Return (X, Y) of the center of cell containing provided text 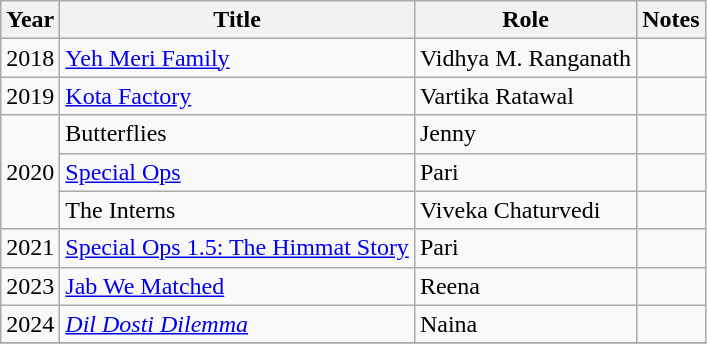
2019 (30, 96)
Special Ops 1.5: The Himmat Story (238, 248)
Jenny (525, 134)
2024 (30, 324)
Vidhya M. Ranganath (525, 58)
Yeh Meri Family (238, 58)
Butterflies (238, 134)
Vartika Ratawal (525, 96)
Special Ops (238, 172)
Reena (525, 286)
Role (525, 20)
2018 (30, 58)
2023 (30, 286)
Viveka Chaturvedi (525, 210)
Notes (671, 20)
Title (238, 20)
Jab We Matched (238, 286)
The Interns (238, 210)
Year (30, 20)
2021 (30, 248)
2020 (30, 172)
Dil Dosti Dilemma (238, 324)
Kota Factory (238, 96)
Naina (525, 324)
